Extract the [x, y] coordinate from the center of the cell holding the provided text.  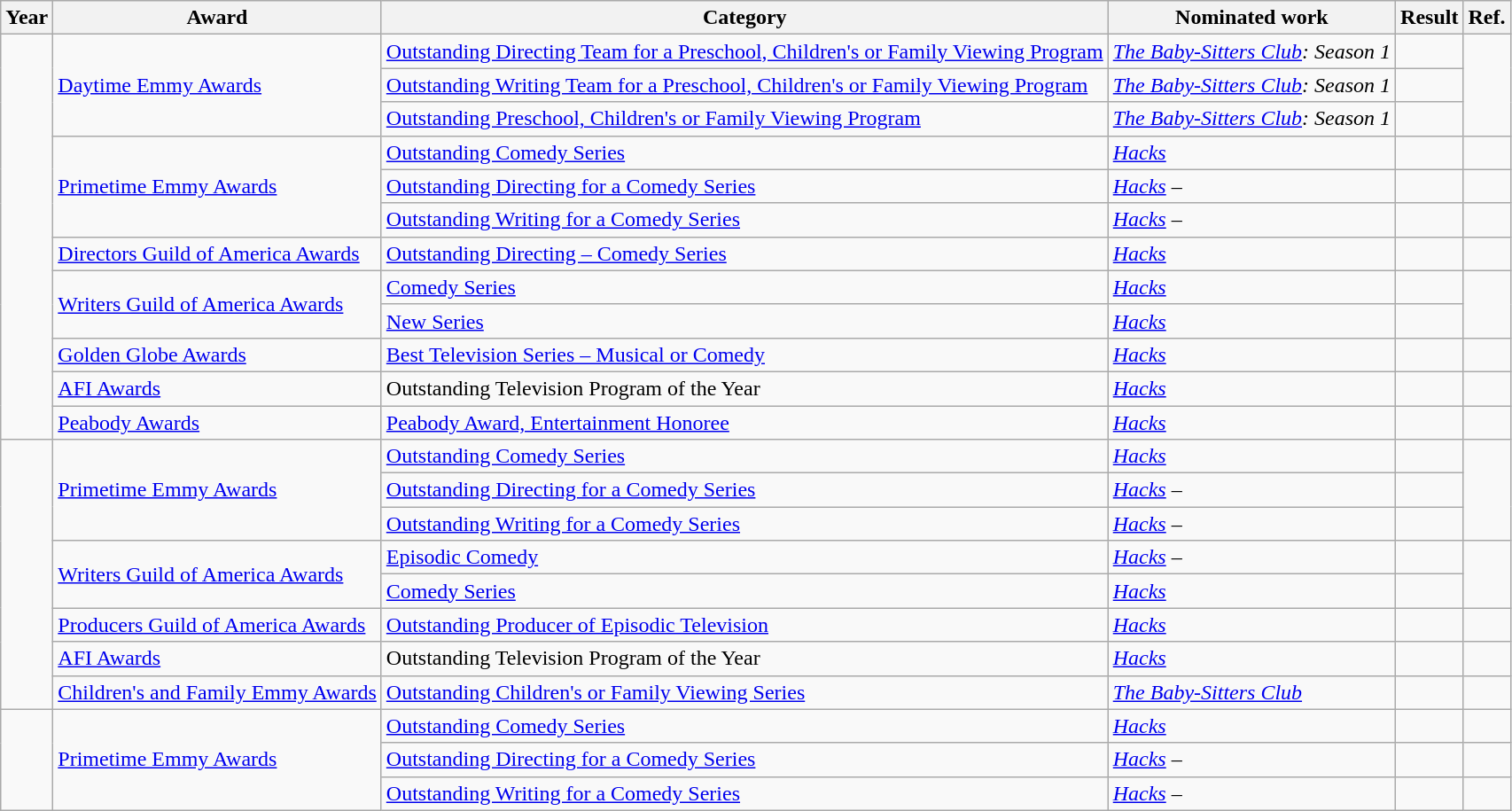
Nominated work [1251, 18]
Daytime Emmy Awards [217, 85]
Outstanding Directing Team for a Preschool, Children's or Family Viewing Program [744, 51]
Best Television Series – Musical or Comedy [744, 355]
Award [217, 18]
Producers Guild of America Awards [217, 625]
Outstanding Preschool, Children's or Family Viewing Program [744, 119]
Peabody Awards [217, 423]
New Series [744, 321]
The Baby-Sitters Club [1251, 692]
Outstanding Children's or Family Viewing Series [744, 692]
Year [27, 18]
Peabody Award, Entertainment Honoree [744, 423]
Ref. [1487, 18]
Directors Guild of America Awards [217, 253]
Outstanding Directing – Comedy Series [744, 253]
Outstanding Writing Team for a Preschool, Children's or Family Viewing Program [744, 85]
Result [1430, 18]
Episodic Comedy [744, 558]
Children's and Family Emmy Awards [217, 692]
Category [744, 18]
Golden Globe Awards [217, 355]
Outstanding Producer of Episodic Television [744, 625]
